Scan for the cell matching the given text and deliver its [X, Y] coordinate at center. 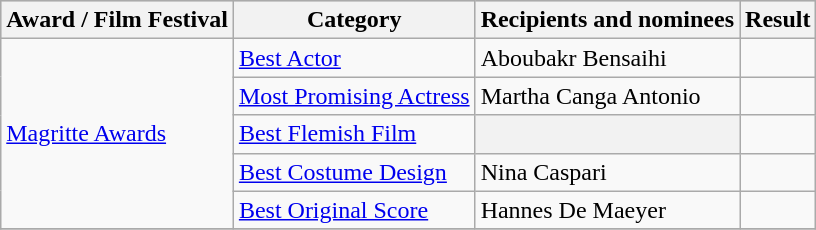
Magritte Awards [118, 134]
Award / Film Festival [118, 20]
Hannes De Maeyer [607, 210]
Martha Canga Antonio [607, 96]
Aboubakr Bensaihi [607, 58]
Most Promising Actress [354, 96]
Nina Caspari [607, 172]
Result [778, 20]
Recipients and nominees [607, 20]
Best Original Score [354, 210]
Best Flemish Film [354, 134]
Best Costume Design [354, 172]
Category [354, 20]
Best Actor [354, 58]
